From the cell containing the given text, extract its center point as (X, Y) coordinate. 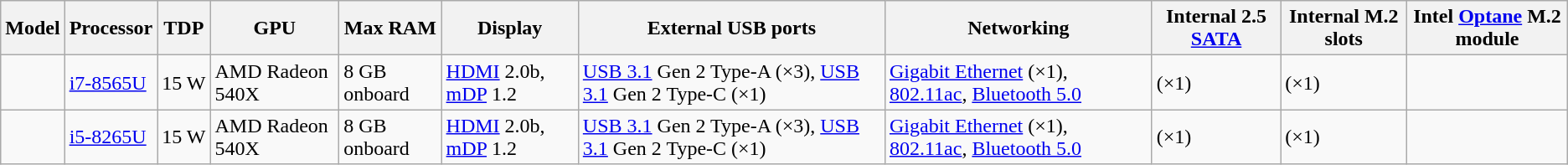
Processor (111, 28)
Display (509, 28)
Max RAM (390, 28)
Model (33, 28)
Internal M.2 slots (1344, 28)
GPU (275, 28)
i7-8565U (111, 82)
TDP (184, 28)
Networking (1019, 28)
External USB ports (731, 28)
i5-8265U (111, 137)
Intel Optane M.2 module (1488, 28)
Internal 2.5 SATA (1216, 28)
